Output the (x, y) coordinate of the center of the cell containing the given text.  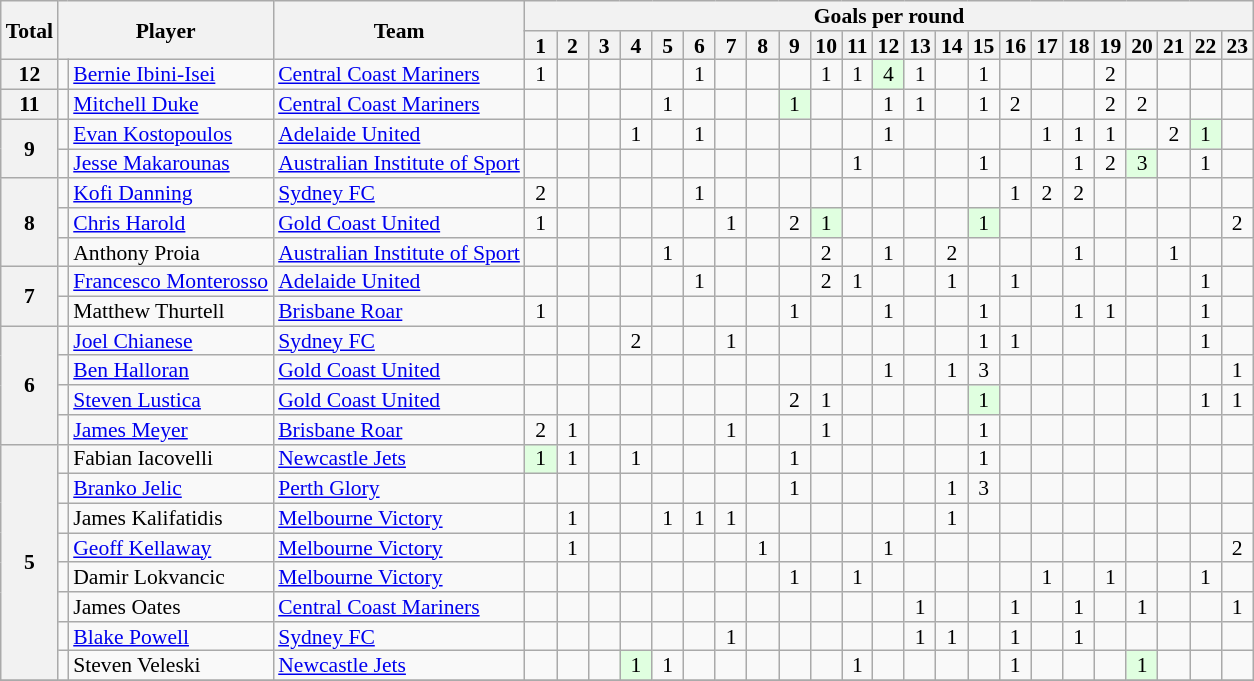
21 (1174, 46)
Francesco Monterosso (170, 282)
Steven Lustica (170, 400)
Total (30, 30)
Joel Chianese (170, 341)
14 (952, 46)
Branko Jelic (170, 489)
Goals per round (889, 16)
Mitchell Duke (170, 105)
Geoff Kellaway (170, 548)
16 (1015, 46)
James Kalifatidis (170, 519)
22 (1206, 46)
Chris Harold (170, 223)
15 (984, 46)
James Meyer (170, 430)
Kofi Danning (170, 193)
Fabian Iacovelli (170, 459)
13 (920, 46)
Evan Kostopoulos (170, 134)
20 (1142, 46)
Blake Powell (170, 637)
Player (166, 30)
Perth Glory (399, 489)
Team (399, 30)
Damir Lokvancic (170, 578)
Ben Halloran (170, 371)
Bernie Ibini-Isei (170, 75)
18 (1079, 46)
Matthew Thurtell (170, 312)
10 (826, 46)
James Oates (170, 607)
Steven Veleski (170, 666)
Anthony Proia (170, 253)
19 (1111, 46)
Jesse Makarounas (170, 164)
17 (1047, 46)
23 (1237, 46)
